Provide the [X, Y] coordinate of the cell's center where the given text is located.  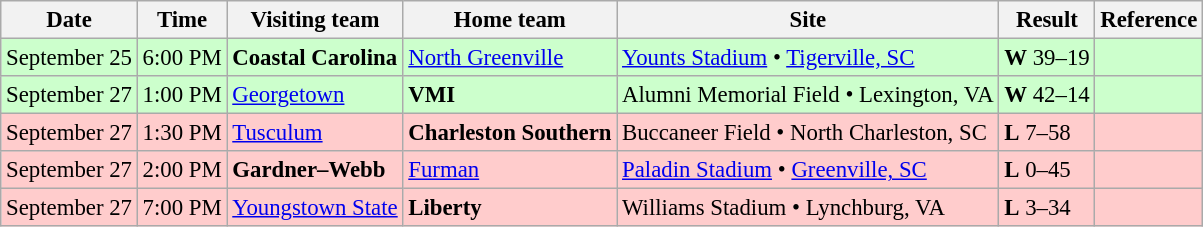
Reference [1149, 20]
L 3–34 [1047, 208]
Furman [510, 170]
Liberty [510, 208]
6:00 PM [182, 58]
L 7–58 [1047, 133]
Date [69, 20]
Alumni Memorial Field • Lexington, VA [808, 95]
VMI [510, 95]
North Greenville [510, 58]
W 39–19 [1047, 58]
Time [182, 20]
L 0–45 [1047, 170]
Paladin Stadium • Greenville, SC [808, 170]
Williams Stadium • Lynchburg, VA [808, 208]
W 42–14 [1047, 95]
Home team [510, 20]
2:00 PM [182, 170]
7:00 PM [182, 208]
Tusculum [315, 133]
Gardner–Webb [315, 170]
1:30 PM [182, 133]
Coastal Carolina [315, 58]
Charleston Southern [510, 133]
1:00 PM [182, 95]
Site [808, 20]
Result [1047, 20]
Visiting team [315, 20]
Youngstown State [315, 208]
Younts Stadium • Tigerville, SC [808, 58]
Buccaneer Field • North Charleston, SC [808, 133]
September 25 [69, 58]
Georgetown [315, 95]
